Provide the (X, Y) coordinate of the cell's center where the given text is located.  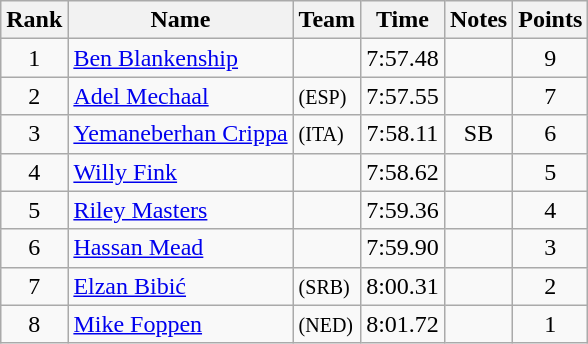
Riley Masters (180, 210)
7:58.62 (403, 172)
Willy Fink (180, 172)
Notes (478, 20)
(NED) (327, 324)
7:57.55 (403, 96)
Time (403, 20)
Rank (34, 20)
Name (180, 20)
Points (550, 20)
(SRB) (327, 286)
7:58.11 (403, 134)
Hassan Mead (180, 248)
8 (34, 324)
SB (478, 134)
Elzan Bibić (180, 286)
Yemaneberhan Crippa (180, 134)
7:59.36 (403, 210)
(ESP) (327, 96)
Mike Foppen (180, 324)
8:01.72 (403, 324)
8:00.31 (403, 286)
7:57.48 (403, 58)
Adel Mechaal (180, 96)
(ITA) (327, 134)
Team (327, 20)
Ben Blankenship (180, 58)
7:59.90 (403, 248)
9 (550, 58)
